For the text-containing cell, return its midpoint in [X, Y] coordinate format. 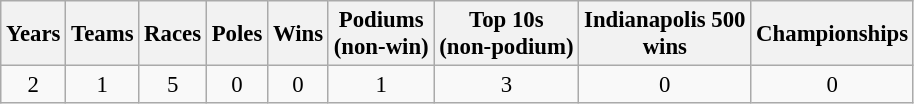
Top 10s(non-podium) [506, 34]
Wins [298, 34]
2 [34, 85]
Poles [236, 34]
Indianapolis 500wins [665, 34]
Years [34, 34]
3 [506, 85]
Podiums(non-win) [381, 34]
Teams [102, 34]
Races [173, 34]
Championships [832, 34]
5 [173, 85]
